Determine the (X, Y) coordinate at the center of the cell enclosing the given text.  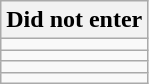
Did not enter (74, 20)
